Output the [X, Y] coordinate of the center of the cell containing the given text.  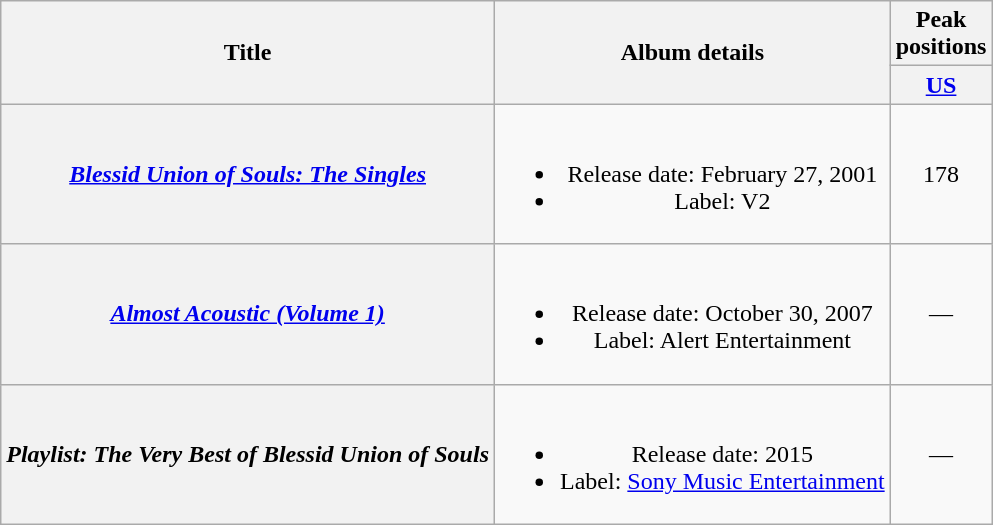
Title [248, 52]
178 [941, 174]
Playlist: The Very Best of Blessid Union of Souls [248, 454]
Peak positions [941, 34]
Album details [693, 52]
Release date: February 27, 2001Label: V2 [693, 174]
Release date: October 30, 2007Label: Alert Entertainment [693, 314]
Almost Acoustic (Volume 1) [248, 314]
Blessid Union of Souls: The Singles [248, 174]
Release date: 2015Label: Sony Music Entertainment [693, 454]
US [941, 85]
